Detect which cell encompasses the target text, then output its (x, y) center coordinate. 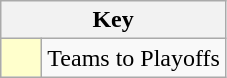
Teams to Playoffs (134, 58)
Key (114, 20)
